Search for the cell housing the specified text and yield its [X, Y] center coordinate. 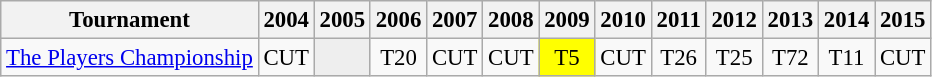
2011 [678, 20]
2009 [567, 20]
2014 [846, 20]
T26 [678, 58]
2012 [734, 20]
2010 [623, 20]
2013 [790, 20]
2005 [342, 20]
2004 [286, 20]
T72 [790, 58]
Tournament [130, 20]
T25 [734, 58]
2015 [903, 20]
T11 [846, 58]
T5 [567, 58]
2006 [398, 20]
2008 [511, 20]
T20 [398, 58]
2007 [455, 20]
The Players Championship [130, 58]
